Pinpoint the cell where the given text exists, returning its (X, Y) midpoint coordinate. 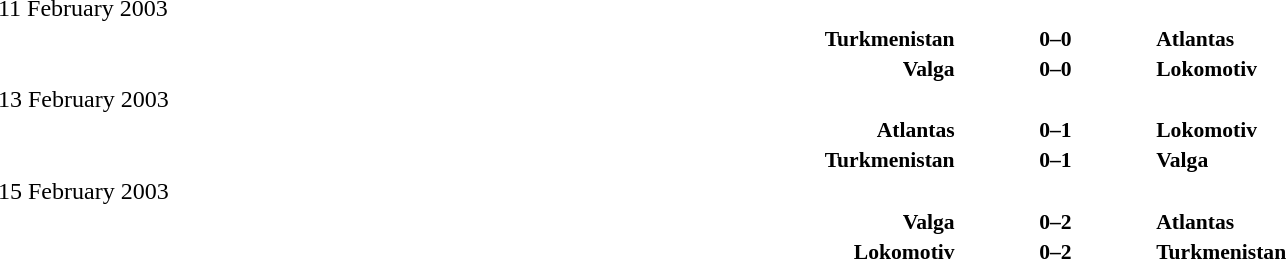
0–2 (1056, 222)
